Find where the given text appears and provide that cell's center as [x, y] coordinate. 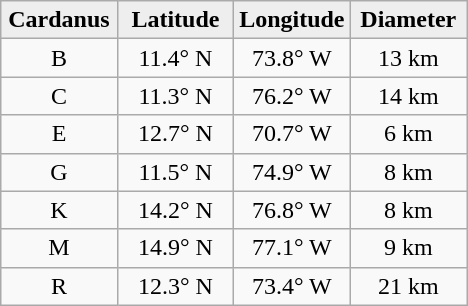
11.3° N [175, 96]
K [59, 210]
Cardanus [59, 20]
Latitude [175, 20]
76.2° W [292, 96]
13 km [408, 58]
G [59, 172]
Diameter [408, 20]
R [59, 286]
14.9° N [175, 248]
M [59, 248]
11.4° N [175, 58]
6 km [408, 134]
12.3° N [175, 286]
E [59, 134]
14.2° N [175, 210]
21 km [408, 286]
C [59, 96]
76.8° W [292, 210]
Longitude [292, 20]
73.8° W [292, 58]
9 km [408, 248]
12.7° N [175, 134]
73.4° W [292, 286]
14 km [408, 96]
11.5° N [175, 172]
77.1° W [292, 248]
74.9° W [292, 172]
70.7° W [292, 134]
B [59, 58]
